Extract the [X, Y] coordinate from the center of the cell holding the provided text.  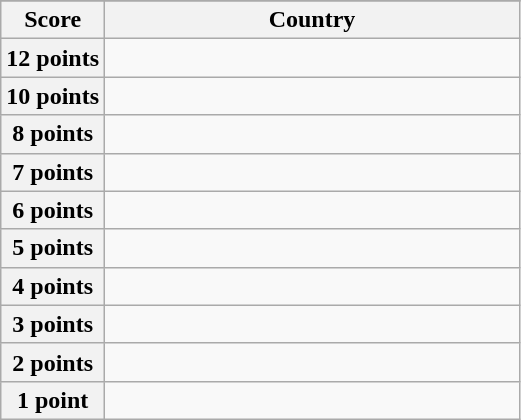
7 points [53, 172]
4 points [53, 286]
6 points [53, 210]
5 points [53, 248]
2 points [53, 362]
Score [53, 20]
Country [312, 20]
10 points [53, 96]
3 points [53, 324]
12 points [53, 58]
8 points [53, 134]
1 point [53, 400]
